Capture the cell that displays the provided text and extract its (X, Y) central coordinate. 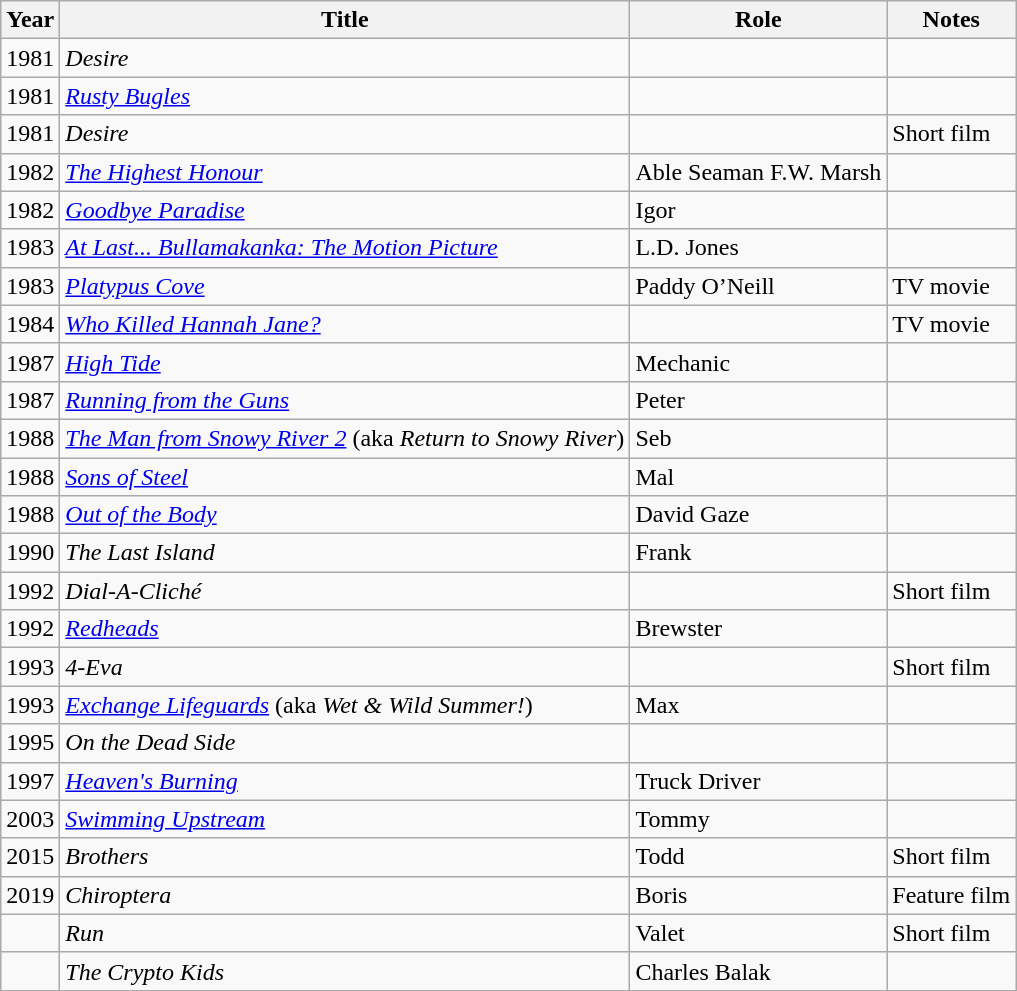
Boris (758, 895)
Out of the Body (345, 515)
Exchange Lifeguards (aka Wet & Wild Summer!) (345, 705)
Mechanic (758, 362)
Title (345, 20)
Igor (758, 210)
Redheads (345, 629)
L.D. Jones (758, 248)
1997 (30, 781)
1990 (30, 553)
The Last Island (345, 553)
Goodbye Paradise (345, 210)
1984 (30, 324)
Valet (758, 933)
Platypus Cove (345, 286)
Frank (758, 553)
On the Dead Side (345, 743)
Sons of Steel (345, 477)
At Last... Bullamakanka: The Motion Picture (345, 248)
Mal (758, 477)
Heaven's Burning (345, 781)
Notes (952, 20)
The Highest Honour (345, 172)
Paddy O’Neill (758, 286)
Role (758, 20)
Year (30, 20)
Who Killed Hannah Jane? (345, 324)
Dial-A-Cliché (345, 591)
4-Eva (345, 667)
Able Seaman F.W. Marsh (758, 172)
Seb (758, 438)
Brothers (345, 857)
Chiroptera (345, 895)
Truck Driver (758, 781)
2019 (30, 895)
High Tide (345, 362)
Max (758, 705)
2015 (30, 857)
1995 (30, 743)
Todd (758, 857)
Brewster (758, 629)
The Man from Snowy River 2 (aka Return to Snowy River) (345, 438)
Charles Balak (758, 971)
Run (345, 933)
Peter (758, 400)
Swimming Upstream (345, 819)
2003 (30, 819)
Tommy (758, 819)
The Crypto Kids (345, 971)
Feature film (952, 895)
Rusty Bugles (345, 96)
David Gaze (758, 515)
Running from the Guns (345, 400)
